Provide the (X, Y) coordinate of the cell's center where the given text is located.  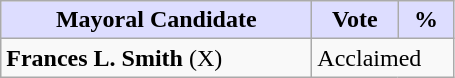
Frances L. Smith (X) (156, 58)
Vote (355, 20)
% (426, 20)
Acclaimed (383, 58)
Mayoral Candidate (156, 20)
